From the cell containing the given text, extract its center point as (X, Y) coordinate. 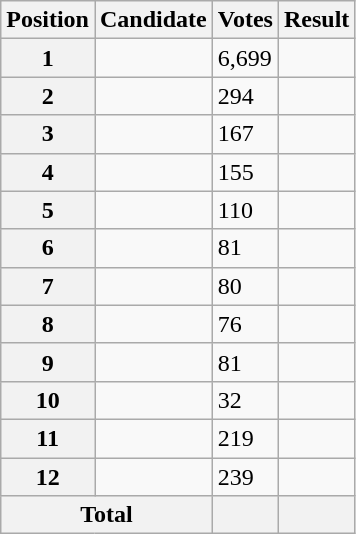
Votes (245, 20)
8 (48, 324)
294 (245, 96)
7 (48, 286)
3 (48, 134)
32 (245, 400)
10 (48, 400)
Total (107, 515)
Candidate (153, 20)
155 (245, 172)
239 (245, 477)
5 (48, 210)
Result (316, 20)
219 (245, 438)
9 (48, 362)
6 (48, 248)
76 (245, 324)
80 (245, 286)
11 (48, 438)
167 (245, 134)
4 (48, 172)
12 (48, 477)
110 (245, 210)
Position (48, 20)
6,699 (245, 58)
1 (48, 58)
2 (48, 96)
